For the text-containing cell, return its midpoint in (x, y) coordinate format. 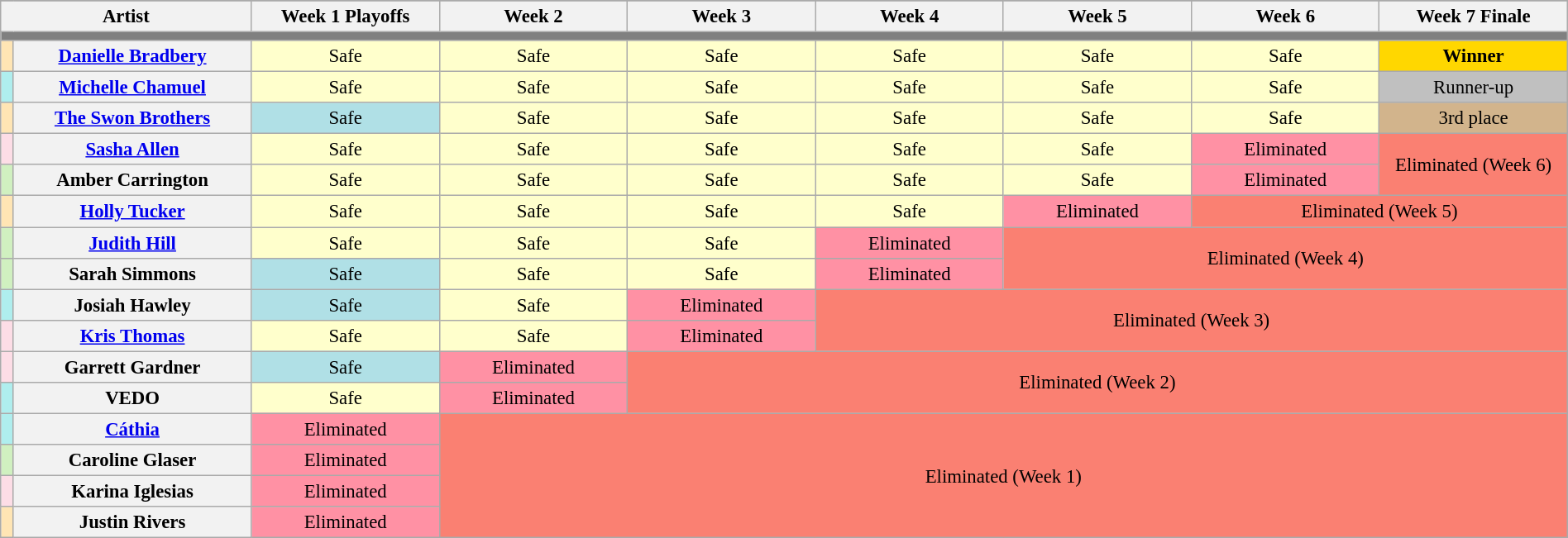
Week 1 Playoffs (346, 17)
Sarah Simmons (132, 274)
Eliminated (Week 4) (1285, 258)
Week 5 (1097, 17)
Holly Tucker (132, 212)
Week 7 Finale (1474, 17)
Winner (1474, 56)
Eliminated (Week 6) (1474, 165)
Week 6 (1285, 17)
Eliminated (Week 3) (1191, 321)
The Swon Brothers (132, 118)
Caroline Glaser (132, 460)
Week 2 (533, 17)
VEDO (132, 398)
Danielle Bradbery (132, 56)
Eliminated (Week 5) (1379, 212)
Kris Thomas (132, 336)
Michelle Chamuel (132, 88)
Josiah Hawley (132, 305)
Eliminated (Week 1) (1003, 475)
Cáthia (132, 429)
Week 4 (910, 17)
Judith Hill (132, 243)
3rd place (1474, 118)
Week 3 (721, 17)
Eliminated (Week 2) (1098, 382)
Artist (126, 17)
Amber Carrington (132, 181)
Runner-up (1474, 88)
Karina Iglesias (132, 491)
Sasha Allen (132, 150)
Justin Rivers (132, 522)
Garrett Gardner (132, 367)
